For the text-containing cell, return its midpoint in [x, y] coordinate format. 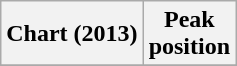
Chart (2013) [72, 34]
Peakposition [189, 34]
